Search for the cell housing the specified text and yield its [x, y] center coordinate. 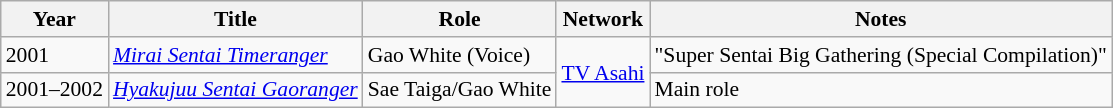
Main role [881, 90]
Network [602, 19]
Sae Taiga/Gao White [460, 90]
Title [236, 19]
TV Asahi [602, 72]
"Super Sentai Big Gathering (Special Compilation)" [881, 55]
2001 [54, 55]
Year [54, 19]
Mirai Sentai Timeranger [236, 55]
2001–2002 [54, 90]
Gao White (Voice) [460, 55]
Role [460, 19]
Hyakujuu Sentai Gaoranger [236, 90]
Notes [881, 19]
